Return (X, Y) of the center of cell containing provided text 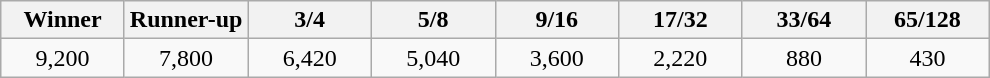
17/32 (681, 20)
3/4 (310, 20)
9,200 (63, 58)
880 (804, 58)
33/64 (804, 20)
6,420 (310, 58)
3,600 (557, 58)
7,800 (186, 58)
430 (928, 58)
5/8 (433, 20)
5,040 (433, 58)
65/128 (928, 20)
2,220 (681, 58)
Winner (63, 20)
9/16 (557, 20)
Runner-up (186, 20)
